Scan for the cell matching the given text and deliver its [X, Y] coordinate at center. 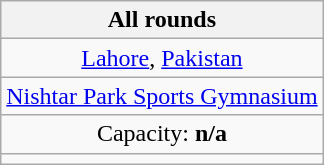
Nishtar Park Sports Gymnasium [162, 96]
All rounds [162, 20]
Capacity: n/a [162, 134]
Lahore, Pakistan [162, 58]
